Capture the cell that displays the provided text and extract its (x, y) central coordinate. 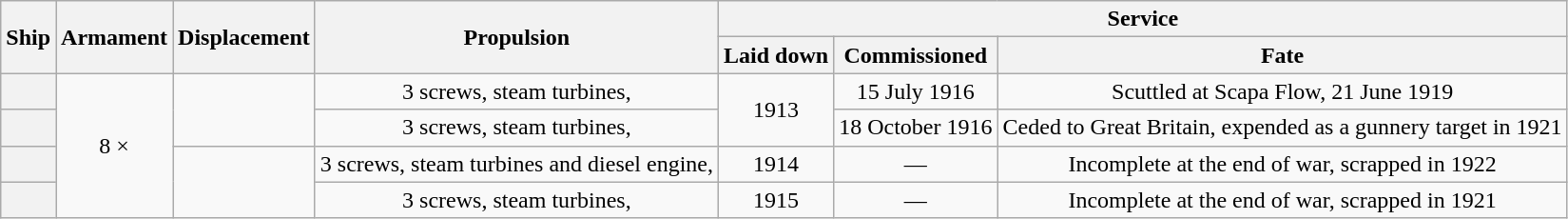
Commissioned (916, 55)
1913 (776, 109)
18 October 1916 (916, 128)
Propulsion (516, 37)
Ceded to Great Britain, expended as a gunnery target in 1921 (1282, 128)
Incomplete at the end of war, scrapped in 1922 (1282, 164)
3 screws, steam turbines and diesel engine, (516, 164)
Ship (29, 37)
1915 (776, 200)
Service (1143, 19)
Laid down (776, 55)
1914 (776, 164)
Scuttled at Scapa Flow, 21 June 1919 (1282, 91)
Displacement (244, 37)
Fate (1282, 55)
15 July 1916 (916, 91)
Incomplete at the end of war, scrapped in 1921 (1282, 200)
Armament (114, 37)
8 × (114, 146)
